Scan for the cell matching the given text and deliver its (x, y) coordinate at center. 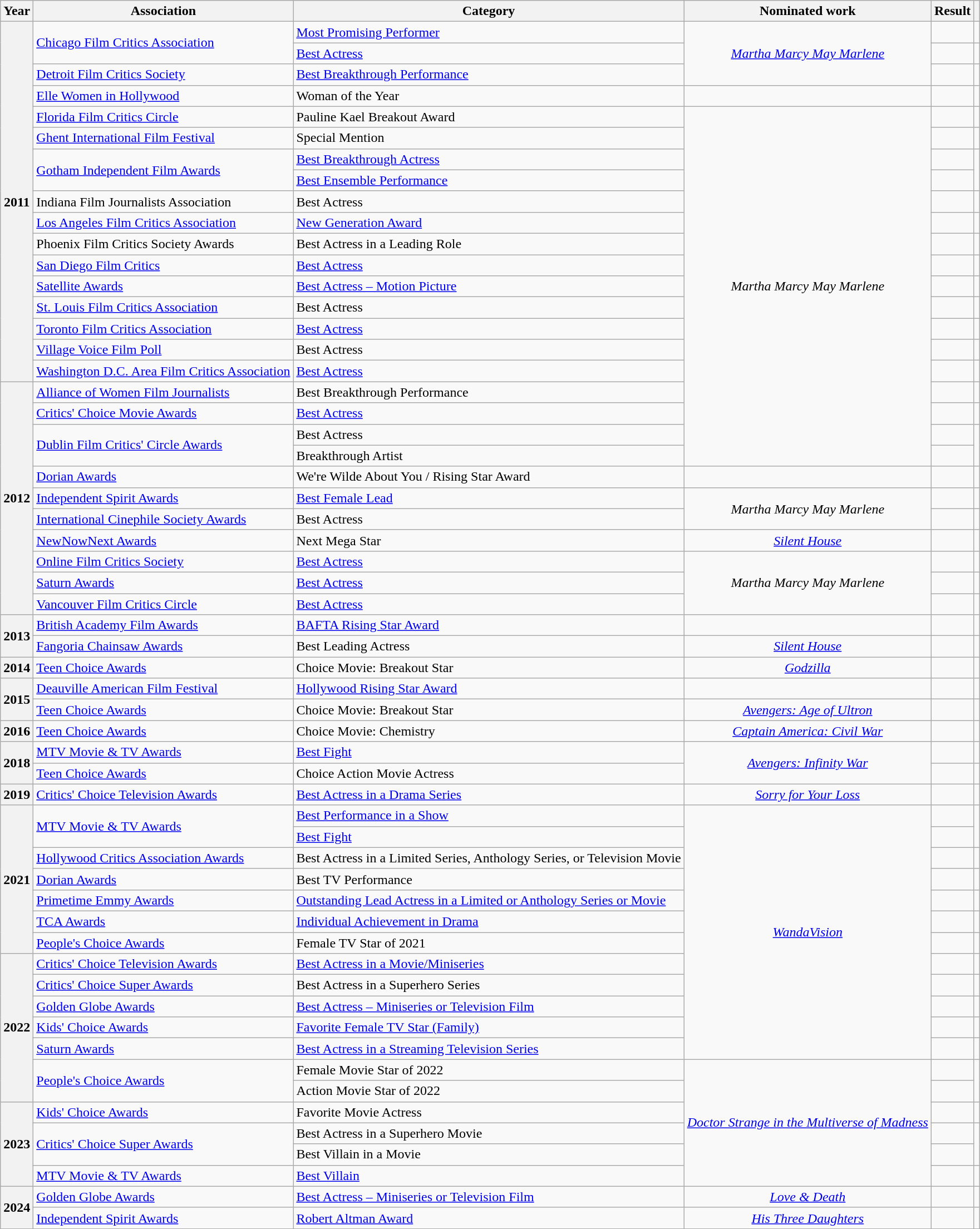
Florida Film Critics Circle (164, 117)
Year (17, 11)
Individual Achievement in Drama (489, 921)
BAFTA Rising Star Award (489, 625)
Best Actress – Motion Picture (489, 287)
2014 (17, 668)
Chicago Film Critics Association (164, 43)
Result (952, 11)
Best Performance in a Show (489, 816)
2023 (17, 1144)
New Generation Award (489, 223)
Toronto Film Critics Association (164, 329)
Best TV Performance (489, 879)
Choice Movie: Chemistry (489, 731)
Detroit Film Critics Society (164, 75)
Favorite Female TV Star (Family) (489, 1028)
Best Actress in a Drama Series (489, 794)
Ghent International Film Festival (164, 138)
Best Actress in a Limited Series, Anthology Series, or Television Movie (489, 858)
Vancouver Film Critics Circle (164, 604)
Female TV Star of 2021 (489, 943)
Best Actress in a Leading Role (489, 244)
Hollywood Rising Star Award (489, 689)
Category (489, 11)
Dublin Film Critics' Circle Awards (164, 445)
St. Louis Film Critics Association (164, 308)
Godzilla (807, 668)
Washington D.C. Area Film Critics Association (164, 371)
Best Villain in a Movie (489, 1154)
Deauville American Film Festival (164, 689)
Fangoria Chainsaw Awards (164, 646)
Hollywood Critics Association Awards (164, 858)
Avengers: Infinity War (807, 763)
Female Movie Star of 2022 (489, 1070)
Best Ensemble Performance (489, 180)
Phoenix Film Critics Society Awards (164, 244)
Los Angeles Film Critics Association (164, 223)
2015 (17, 699)
Association (164, 11)
Online Film Critics Society (164, 561)
Primetime Emmy Awards (164, 900)
2022 (17, 1028)
Best Leading Actress (489, 646)
2013 (17, 636)
Woman of the Year (489, 96)
Pauline Kael Breakout Award (489, 117)
Alliance of Women Film Journalists (164, 392)
Sorry for Your Loss (807, 794)
British Academy Film Awards (164, 625)
Best Breakthrough Actress (489, 159)
Indiana Film Journalists Association (164, 201)
Action Movie Star of 2022 (489, 1091)
2018 (17, 763)
Best Actress in a Superhero Movie (489, 1133)
Best Actress in a Streaming Television Series (489, 1049)
TCA Awards (164, 921)
We're Wilde About You / Rising Star Award (489, 477)
International Cinephile Society Awards (164, 519)
2021 (17, 879)
Robert Altman Award (489, 1218)
Best Villain (489, 1176)
NewNowNext Awards (164, 540)
Choice Action Movie Actress (489, 773)
2011 (17, 201)
Breakthrough Artist (489, 456)
2019 (17, 794)
Best Actress in a Movie/Miniseries (489, 964)
Most Promising Performer (489, 32)
Love & Death (807, 1197)
Best Female Lead (489, 498)
Special Mention (489, 138)
WandaVision (807, 932)
2016 (17, 731)
Doctor Strange in the Multiverse of Madness (807, 1123)
Captain America: Civil War (807, 731)
Gotham Independent Film Awards (164, 170)
San Diego Film Critics (164, 265)
Best Actress in a Superhero Series (489, 985)
Outstanding Lead Actress in a Limited or Anthology Series or Movie (489, 900)
Nominated work (807, 11)
2012 (17, 498)
2024 (17, 1207)
Avengers: Age of Ultron (807, 710)
Next Mega Star (489, 540)
His Three Daughters (807, 1218)
Critics' Choice Movie Awards (164, 413)
Village Voice Film Poll (164, 350)
Satellite Awards (164, 287)
Elle Women in Hollywood (164, 96)
Favorite Movie Actress (489, 1112)
